Pinpoint the cell where the given text exists, returning its [x, y] midpoint coordinate. 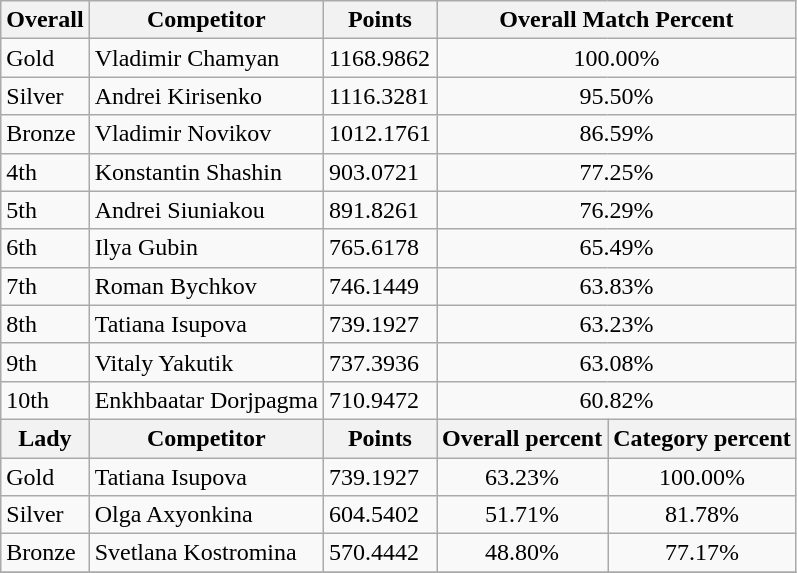
604.5402 [380, 515]
710.9472 [380, 400]
77.17% [702, 553]
1116.3281 [380, 96]
Roman Bychkov [206, 286]
Svetlana Kostromina [206, 553]
Overall percent [522, 438]
Andrei Kirisenko [206, 96]
570.4442 [380, 553]
7th [45, 286]
76.29% [616, 210]
737.3936 [380, 362]
903.0721 [380, 172]
63.08% [616, 362]
765.6178 [380, 248]
Ilya Gubin [206, 248]
891.8261 [380, 210]
Enkhbaatar Dorjpagma [206, 400]
Vitaly Yakutik [206, 362]
9th [45, 362]
63.83% [616, 286]
77.25% [616, 172]
8th [45, 324]
Overall [45, 20]
65.49% [616, 248]
5th [45, 210]
Vladimir Chamyan [206, 58]
86.59% [616, 134]
Olga Axyonkina [206, 515]
95.50% [616, 96]
1168.9862 [380, 58]
746.1449 [380, 286]
48.80% [522, 553]
Overall Match Percent [616, 20]
4th [45, 172]
Vladimir Novikov [206, 134]
6th [45, 248]
Konstantin Shashin [206, 172]
Andrei Siuniakou [206, 210]
10th [45, 400]
Lady [45, 438]
81.78% [702, 515]
Category percent [702, 438]
51.71% [522, 515]
1012.1761 [380, 134]
60.82% [616, 400]
